Provide the [x, y] coordinate of the cell's center where the given text is located.  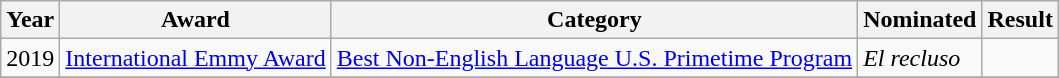
Award [196, 20]
Year [30, 20]
Best Non-English Language U.S. Primetime Program [594, 58]
International Emmy Award [196, 58]
Result [1020, 20]
El recluso [920, 58]
2019 [30, 58]
Nominated [920, 20]
Category [594, 20]
